Pinpoint the cell where the given text exists, returning its (x, y) midpoint coordinate. 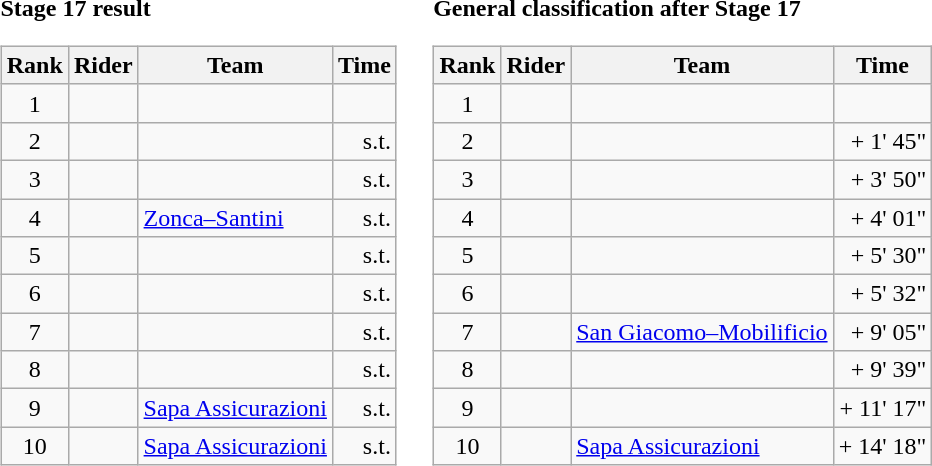
+ 9' 05" (882, 332)
San Giacomo–Mobilificio (702, 332)
+ 14' 18" (882, 446)
+ 9' 39" (882, 370)
+ 11' 17" (882, 408)
+ 1' 45" (882, 141)
+ 5' 32" (882, 294)
+ 3' 50" (882, 179)
+ 5' 30" (882, 256)
+ 4' 01" (882, 217)
Zonca–Santini (235, 217)
